Scan for the cell matching the given text and deliver its (x, y) coordinate at center. 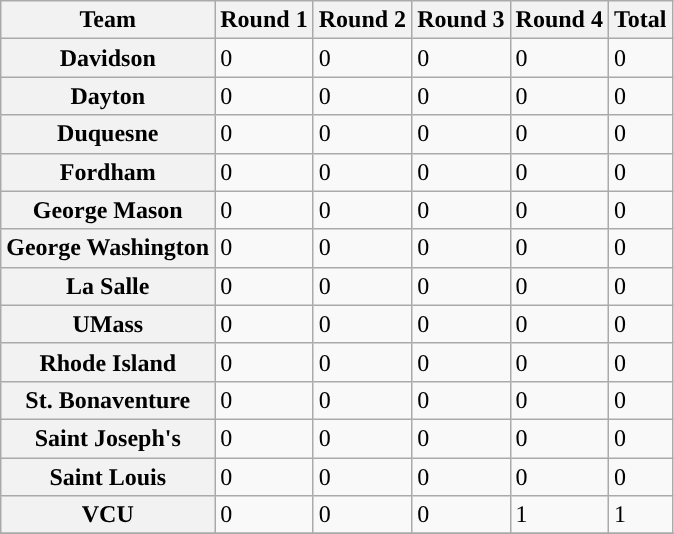
St. Bonaventure (108, 400)
Round 2 (362, 20)
Davidson (108, 58)
Saint Joseph's (108, 438)
Rhode Island (108, 362)
VCU (108, 515)
Duquesne (108, 134)
UMass (108, 324)
Team (108, 20)
La Salle (108, 286)
Dayton (108, 96)
George Washington (108, 248)
Fordham (108, 172)
Round 3 (461, 20)
George Mason (108, 210)
Round 1 (264, 20)
Saint Louis (108, 477)
Total (640, 20)
Round 4 (559, 20)
